Provide the (X, Y) coordinate of the cell's center where the given text is located.  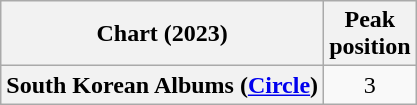
Chart (2023) (162, 34)
Peakposition (370, 34)
3 (370, 85)
South Korean Albums (Circle) (162, 85)
